Return [x, y] of the center of cell containing provided text 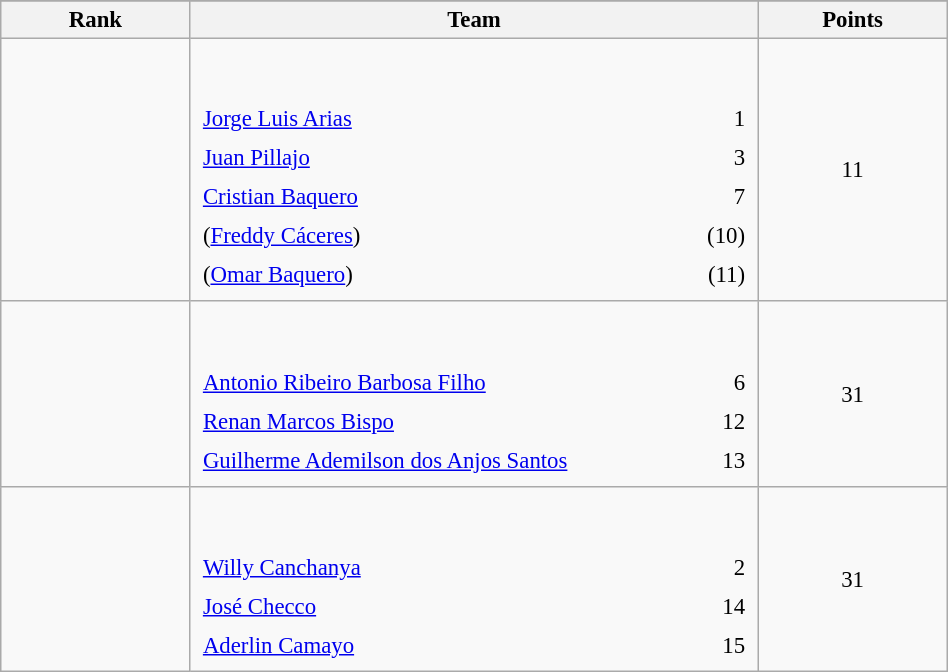
13 [728, 460]
Renan Marcos Bispo [450, 421]
Antonio Ribeiro Barbosa Filho 6 Renan Marcos Bispo 12 Guilherme Ademilson dos Anjos Santos 13 [474, 394]
15 [706, 645]
2 [706, 567]
Guilherme Ademilson dos Anjos Santos [450, 460]
Jorge Luis Arias [412, 119]
14 [706, 606]
(10) [690, 236]
Team [474, 20]
José Checco [428, 606]
Willy Canchanya 2 José Checco 14 Aderlin Camayo 15 [474, 578]
12 [728, 421]
1 [690, 119]
Willy Canchanya [428, 567]
11 [852, 170]
(Omar Baquero) [412, 275]
Points [852, 20]
Aderlin Camayo [428, 645]
Cristian Baquero [412, 197]
3 [690, 158]
Juan Pillajo [412, 158]
6 [728, 382]
(Freddy Cáceres) [412, 236]
7 [690, 197]
Rank [96, 20]
Jorge Luis Arias 1 Juan Pillajo 3 Cristian Baquero 7 (Freddy Cáceres) (10) (Omar Baquero) (11) [474, 170]
Antonio Ribeiro Barbosa Filho [450, 382]
(11) [690, 275]
